Identify which cell holds the provided text, then report its [x, y] central coordinate. 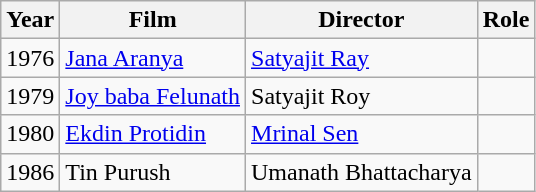
Satyajit Roy [362, 96]
Role [506, 20]
Umanath Bhattacharya [362, 172]
1980 [30, 134]
Satyajit Ray [362, 58]
Director [362, 20]
1986 [30, 172]
Joy baba Felunath [153, 96]
Mrinal Sen [362, 134]
Ekdin Protidin [153, 134]
1976 [30, 58]
Jana Aranya [153, 58]
1979 [30, 96]
Year [30, 20]
Tin Purush [153, 172]
Film [153, 20]
